Identify which cell holds the provided text, then report its (X, Y) central coordinate. 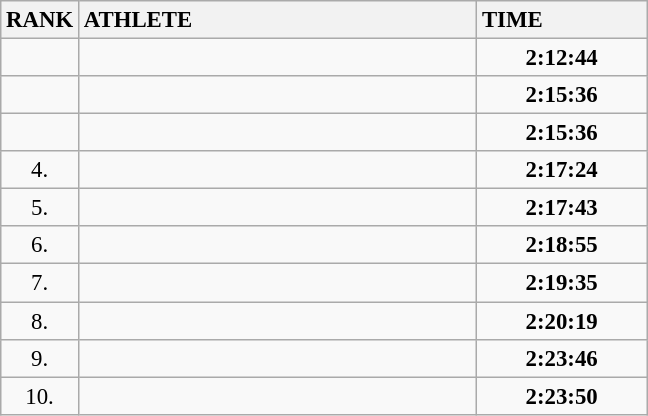
10. (40, 396)
5. (40, 208)
ATHLETE (277, 20)
2:20:19 (562, 321)
2:17:43 (562, 208)
9. (40, 358)
8. (40, 321)
2:17:24 (562, 170)
TIME (562, 20)
2:23:50 (562, 396)
2:19:35 (562, 283)
2:23:46 (562, 358)
RANK (40, 20)
4. (40, 170)
7. (40, 283)
2:12:44 (562, 58)
2:18:55 (562, 245)
6. (40, 245)
